Pinpoint the cell where the given text exists, returning its (x, y) midpoint coordinate. 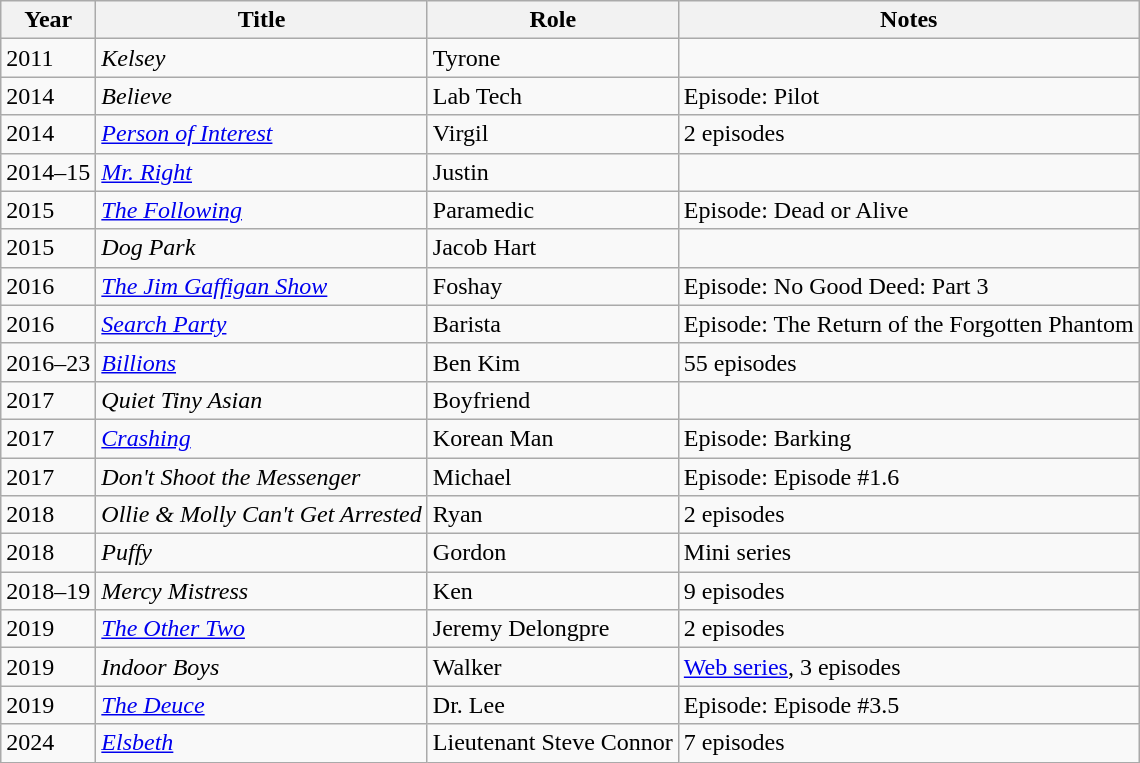
2016–23 (48, 362)
Indoor Boys (262, 667)
Year (48, 20)
Walker (552, 667)
Gordon (552, 553)
Jacob Hart (552, 248)
Web series, 3 episodes (908, 667)
Search Party (262, 324)
Kelsey (262, 58)
2014–15 (48, 172)
Ollie & Molly Can't Get Arrested (262, 515)
Notes (908, 20)
Virgil (552, 134)
Justin (552, 172)
Believe (262, 96)
Ken (552, 591)
9 episodes (908, 591)
Mercy Mistress (262, 591)
Episode: Barking (908, 438)
Person of Interest (262, 134)
Episode: Pilot (908, 96)
Lieutenant Steve Connor (552, 743)
2018–19 (48, 591)
Ryan (552, 515)
Dr. Lee (552, 705)
The Jim Gaffigan Show (262, 286)
The Following (262, 210)
Episode: Episode #3.5 (908, 705)
2011 (48, 58)
Mr. Right (262, 172)
Episode: The Return of the Forgotten Phantom (908, 324)
Foshay (552, 286)
Quiet Tiny Asian (262, 400)
Crashing (262, 438)
The Deuce (262, 705)
55 episodes (908, 362)
Barista (552, 324)
Lab Tech (552, 96)
Role (552, 20)
2024 (48, 743)
Billions (262, 362)
Puffy (262, 553)
Boyfriend (552, 400)
Episode: Dead or Alive (908, 210)
Episode: No Good Deed: Part 3 (908, 286)
Elsbeth (262, 743)
Don't Shoot the Messenger (262, 477)
Episode: Episode #1.6 (908, 477)
Title (262, 20)
Dog Park (262, 248)
Jeremy Delongpre (552, 629)
The Other Two (262, 629)
Michael (552, 477)
7 episodes (908, 743)
Paramedic (552, 210)
Tyrone (552, 58)
Korean Man (552, 438)
Mini series (908, 553)
Ben Kim (552, 362)
